Scan for the cell matching the given text and deliver its [X, Y] coordinate at center. 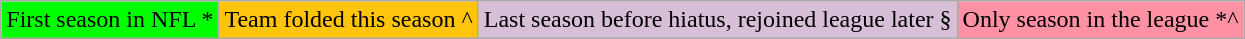
First season in NFL * [110, 20]
Last season before hiatus, rejoined league later § [718, 20]
Only season in the league *^ [1100, 20]
Team folded this season ^ [348, 20]
